For the text-containing cell, return its midpoint in [x, y] coordinate format. 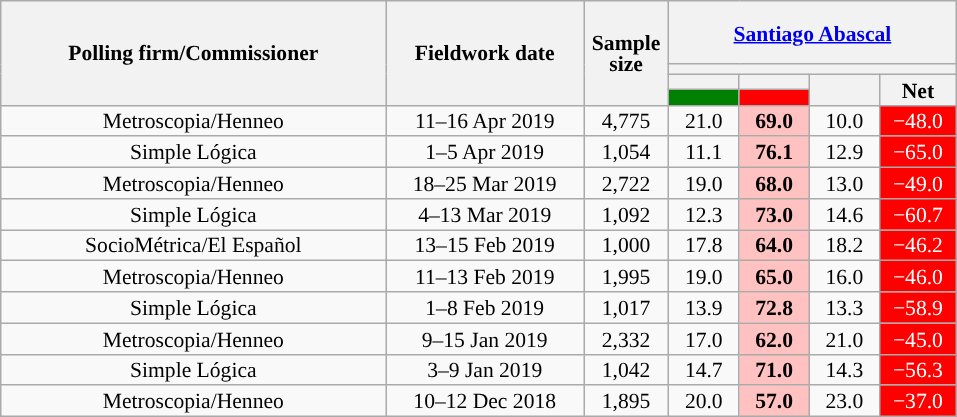
69.0 [774, 120]
1,895 [626, 402]
Net [918, 90]
20.0 [704, 402]
−46.0 [918, 276]
4–13 Mar 2019 [485, 214]
−65.0 [918, 152]
57.0 [774, 402]
Polling firm/Commissioner [194, 53]
14.3 [844, 370]
10.0 [844, 120]
71.0 [774, 370]
−48.0 [918, 120]
64.0 [774, 246]
73.0 [774, 214]
13.3 [844, 308]
Santiago Abascal [813, 32]
23.0 [844, 402]
SocioMétrica/El Español [194, 246]
62.0 [774, 338]
12.9 [844, 152]
−60.7 [918, 214]
18.2 [844, 246]
72.8 [774, 308]
9–15 Jan 2019 [485, 338]
68.0 [774, 184]
14.7 [704, 370]
1–5 Apr 2019 [485, 152]
1,042 [626, 370]
−58.9 [918, 308]
12.3 [704, 214]
17.0 [704, 338]
16.0 [844, 276]
1,017 [626, 308]
1,000 [626, 246]
4,775 [626, 120]
65.0 [774, 276]
−56.3 [918, 370]
3–9 Jan 2019 [485, 370]
Fieldwork date [485, 53]
1–8 Feb 2019 [485, 308]
−45.0 [918, 338]
18–25 Mar 2019 [485, 184]
1,092 [626, 214]
13.0 [844, 184]
14.6 [844, 214]
13.9 [704, 308]
76.1 [774, 152]
11–13 Feb 2019 [485, 276]
10–12 Dec 2018 [485, 402]
13–15 Feb 2019 [485, 246]
2,722 [626, 184]
1,054 [626, 152]
11–16 Apr 2019 [485, 120]
2,332 [626, 338]
−46.2 [918, 246]
17.8 [704, 246]
1,995 [626, 276]
−49.0 [918, 184]
−37.0 [918, 402]
Sample size [626, 53]
11.1 [704, 152]
